Determine the (X, Y) coordinate at the center of the cell enclosing the given text.  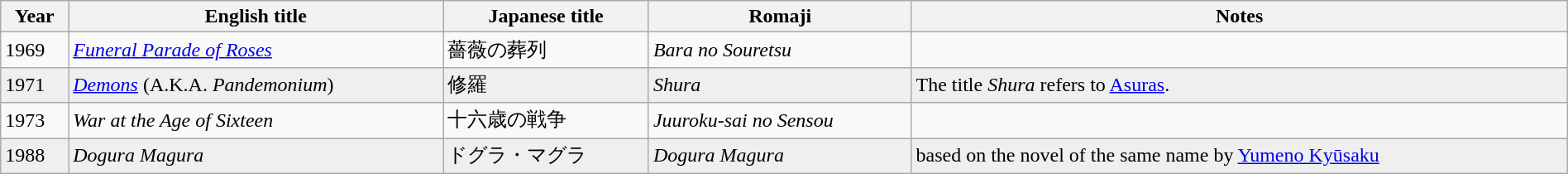
1988 (35, 156)
Year (35, 17)
1969 (35, 50)
based on the novel of the same name by Yumeno Kyūsaku (1239, 156)
War at the Age of Sixteen (256, 121)
Notes (1239, 17)
1971 (35, 85)
十六歳の戦争 (546, 121)
1973 (35, 121)
The title Shura refers to Asuras. (1239, 85)
Shura (780, 85)
Juuroku-sai no Sensou (780, 121)
Demons (A.K.A. Pandemonium) (256, 85)
Funeral Parade of Roses (256, 50)
Bara no Souretsu (780, 50)
ドグラ・マグラ (546, 156)
薔薇の葬列 (546, 50)
修羅 (546, 85)
Japanese title (546, 17)
English title (256, 17)
Romaji (780, 17)
